Identify which cell holds the provided text, then report its (X, Y) central coordinate. 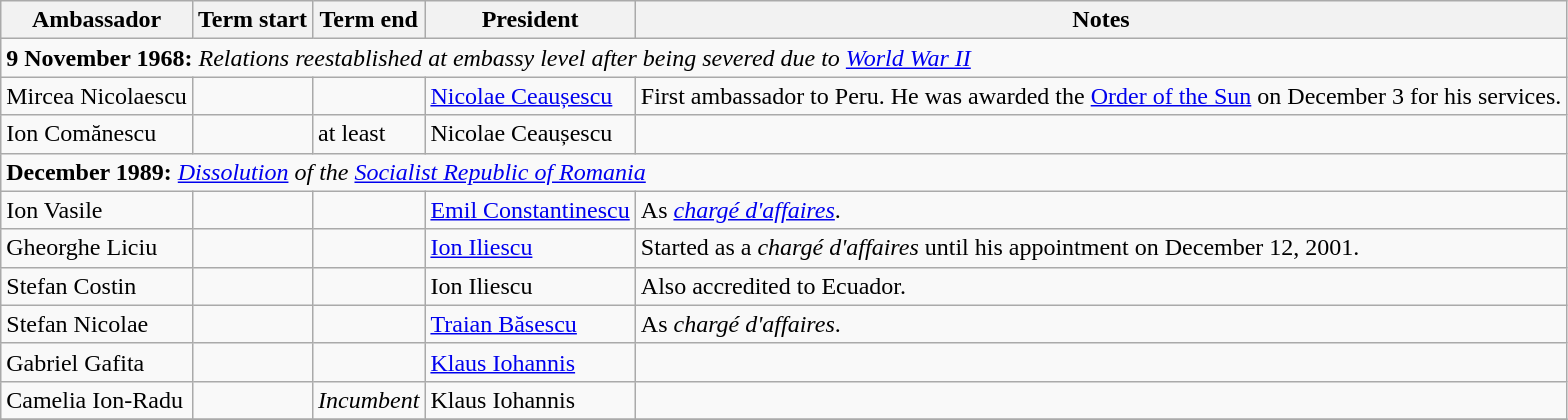
Term end (369, 20)
Incumbent (369, 400)
Mircea Nicolaescu (97, 96)
President (530, 20)
Ambassador (97, 20)
at least (369, 134)
Gheorghe Liciu (97, 248)
Camelia Ion-Radu (97, 400)
First ambassador to Peru. He was awarded the Order of the Sun on December 3 for his services. (1100, 96)
Ion Comănescu (97, 134)
Gabriel Gafita (97, 362)
9 November 1968: Relations reestablished at embassy level after being severed due to World War II (784, 58)
Traian Băsescu (530, 324)
Emil Constantinescu (530, 210)
Term start (252, 20)
Also accredited to Ecuador. (1100, 286)
December 1989: Dissolution of the Socialist Republic of Romania (784, 172)
Ion Vasile (97, 210)
Notes (1100, 20)
Started as a chargé d'affaires until his appointment on December 12, 2001. (1100, 248)
Stefan Nicolae (97, 324)
Stefan Costin (97, 286)
